From the cell containing the given text, extract its center point as (x, y) coordinate. 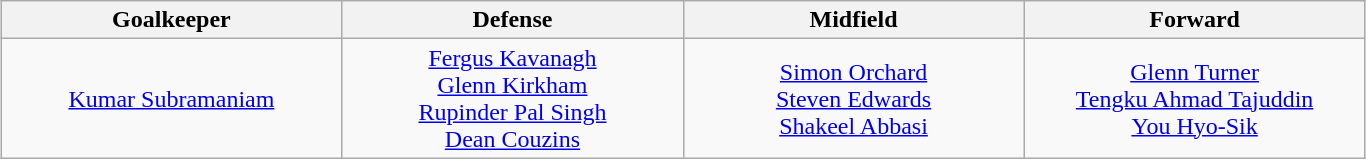
Defense (512, 20)
Glenn Turner Tengku Ahmad Tajuddin You Hyo-Sik (1194, 98)
Fergus Kavanagh Glenn Kirkham Rupinder Pal Singh Dean Couzins (512, 98)
Simon Orchard Steven Edwards Shakeel Abbasi (854, 98)
Kumar Subramaniam (172, 98)
Goalkeeper (172, 20)
Midfield (854, 20)
Forward (1194, 20)
